Return [x, y] of the center of cell containing provided text 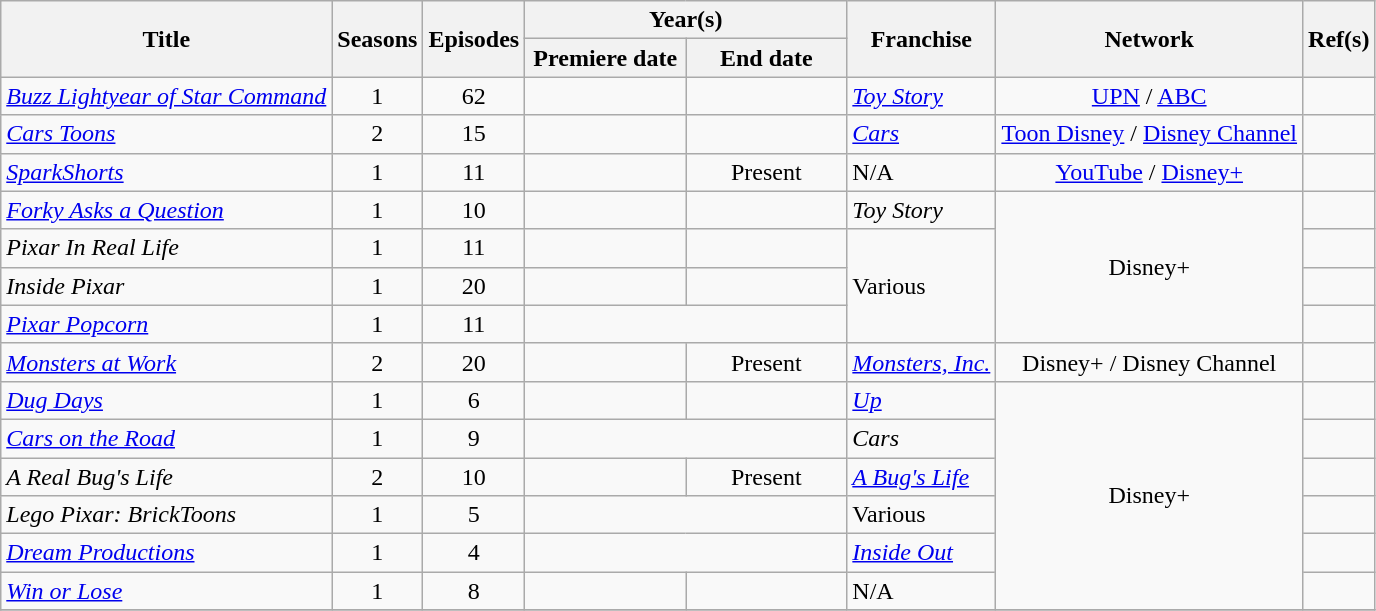
Cars on the Road [166, 438]
A Real Bug's Life [166, 477]
Monsters, Inc. [922, 362]
Inside Pixar [166, 286]
Up [922, 400]
Forky Asks a Question [166, 210]
A Bug's Life [922, 477]
8 [474, 591]
9 [474, 438]
Cars Toons [166, 134]
Network [1150, 39]
End date [766, 58]
SparkShorts [166, 172]
Premiere date [606, 58]
Pixar In Real Life [166, 248]
Disney+ / Disney Channel [1150, 362]
Dug Days [166, 400]
Toon Disney / Disney Channel [1150, 134]
Ref(s) [1339, 39]
Buzz Lightyear of Star Command [166, 96]
15 [474, 134]
6 [474, 400]
Dream Productions [166, 553]
Seasons [378, 39]
Franchise [922, 39]
Win or Lose [166, 591]
UPN / ABC [1150, 96]
Episodes [474, 39]
5 [474, 515]
YouTube / Disney+ [1150, 172]
Lego Pixar: BrickToons [166, 515]
Monsters at Work [166, 362]
Inside Out [922, 553]
Title [166, 39]
Pixar Popcorn [166, 324]
Year(s) [686, 20]
62 [474, 96]
4 [474, 553]
